Return the [X, Y] coordinate for the center point of the cell that contains the specified text.  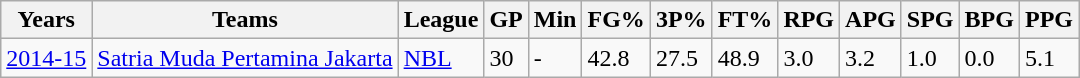
Min [555, 20]
BPG [989, 20]
FG% [616, 20]
5.1 [1048, 58]
PPG [1048, 20]
RPG [809, 20]
SPG [930, 20]
3P% [681, 20]
3.2 [871, 58]
APG [871, 20]
30 [506, 58]
2014-15 [46, 58]
GP [506, 20]
Teams [245, 20]
1.0 [930, 58]
- [555, 58]
League [441, 20]
Satria Muda Pertamina Jakarta [245, 58]
NBL [441, 58]
48.9 [745, 58]
42.8 [616, 58]
FT% [745, 20]
3.0 [809, 58]
Years [46, 20]
27.5 [681, 58]
0.0 [989, 58]
